Find where the given text appears and provide that cell's center as [X, Y] coordinate. 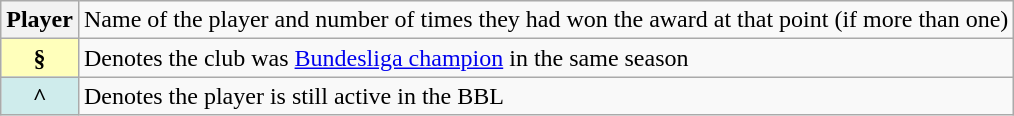
Denotes the club was Bundesliga champion in the same season [546, 58]
Name of the player and number of times they had won the award at that point (if more than one) [546, 20]
§ [40, 58]
Player [40, 20]
Denotes the player is still active in the BBL [546, 96]
^ [40, 96]
